Return [X, Y] of the center of cell containing provided text 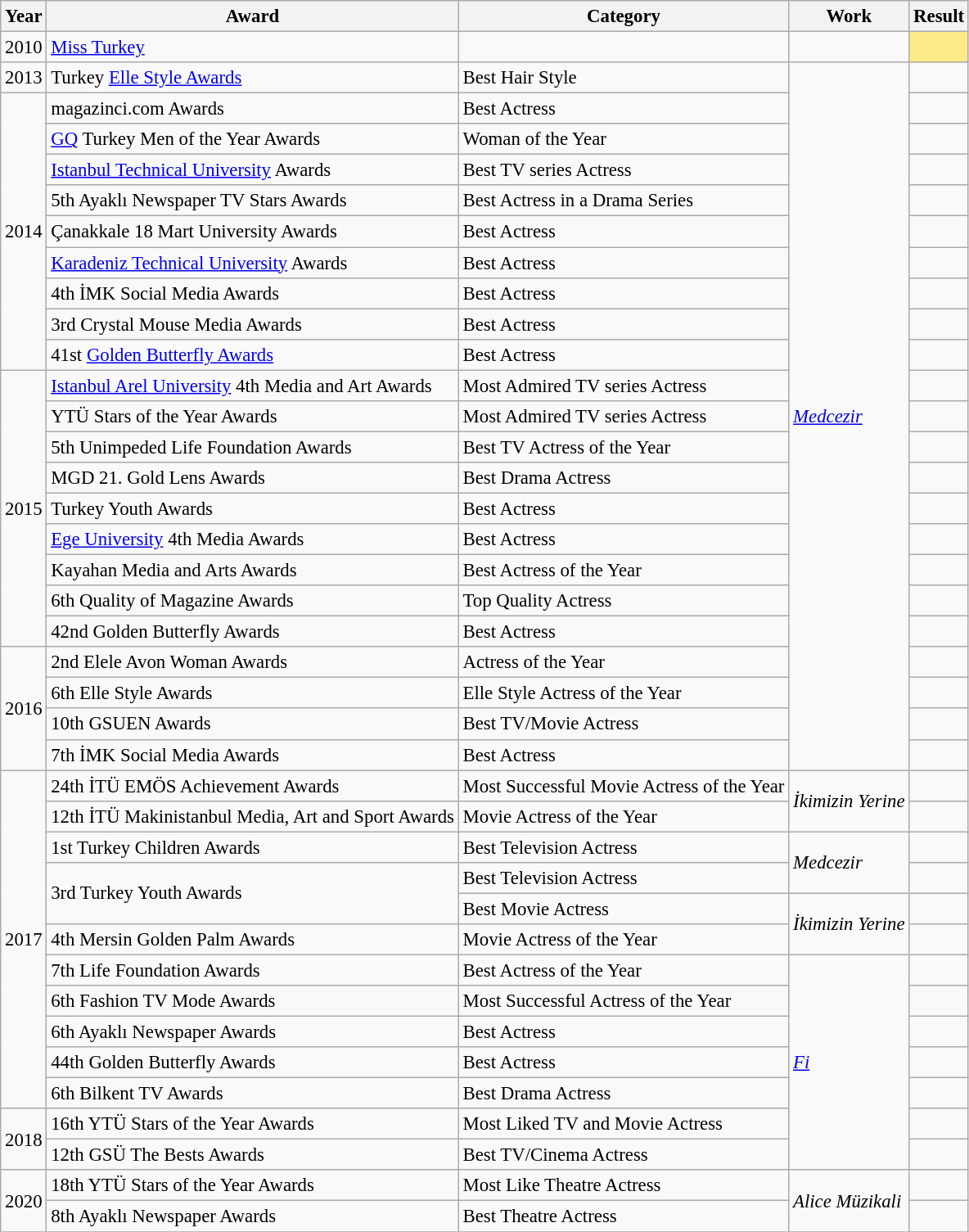
Best TV/Cinema Actress [624, 1155]
6th Fashion TV Mode Awards [252, 1001]
Woman of the Year [624, 139]
Most Like Theatre Actress [624, 1186]
Most Successful Actress of the Year [624, 1001]
Best TV Actress of the Year [624, 447]
Actress of the Year [624, 662]
Best TV/Movie Actress [624, 724]
MGD 21. Gold Lens Awards [252, 478]
Karadeniz Technical University Awards [252, 263]
3rd Turkey Youth Awards [252, 894]
2017 [24, 940]
Best Hair Style [624, 78]
Kayahan Media and Arts Awards [252, 571]
Istanbul Arel University 4th Media and Art Awards [252, 386]
Category [624, 16]
Most Liked TV and Movie Actress [624, 1124]
Istanbul Technical University Awards [252, 170]
Most Successful Movie Actress of the Year [624, 786]
6th Ayaklı Newspaper Awards [252, 1032]
6th Elle Style Awards [252, 693]
2nd Elele Avon Woman Awards [252, 662]
magazinci.com Awards [252, 109]
Turkey Elle Style Awards [252, 78]
3rd Crystal Mouse Media Awards [252, 324]
2020 [24, 1202]
Ege University 4th Media Awards [252, 539]
44th Golden Butterfly Awards [252, 1063]
4th Mersin Golden Palm Awards [252, 940]
Best Movie Actress [624, 909]
Alice Müzikali [850, 1202]
2018 [24, 1139]
Miss Turkey [252, 47]
6th Bilkent TV Awards [252, 1094]
5th Unimpeded Life Foundation Awards [252, 447]
YTÜ Stars of the Year Awards [252, 417]
7th İMK Social Media Awards [252, 755]
42nd Golden Butterfly Awards [252, 632]
2013 [24, 78]
Best TV series Actress [624, 170]
5th Ayaklı Newspaper TV Stars Awards [252, 201]
Best Theatre Actress [624, 1216]
6th Quality of Magazine Awards [252, 601]
4th İMK Social Media Awards [252, 293]
Best Actress in a Drama Series [624, 201]
GQ Turkey Men of the Year Awards [252, 139]
Year [24, 16]
18th YTÜ Stars of the Year Awards [252, 1186]
2016 [24, 708]
12th İTÜ Makinistanbul Media, Art and Sport Awards [252, 816]
2015 [24, 508]
2010 [24, 47]
Top Quality Actress [624, 601]
Result [940, 16]
16th YTÜ Stars of the Year Awards [252, 1124]
41st Golden Butterfly Awards [252, 354]
Fi [850, 1063]
Elle Style Actress of the Year [624, 693]
10th GSUEN Awards [252, 724]
2014 [24, 232]
Work [850, 16]
1st Turkey Children Awards [252, 847]
Çanakkale 18 Mart University Awards [252, 232]
7th Life Foundation Awards [252, 970]
Turkey Youth Awards [252, 508]
12th GSÜ The Bests Awards [252, 1155]
8th Ayaklı Newspaper Awards [252, 1216]
Award [252, 16]
24th İTÜ EMÖS Achievement Awards [252, 786]
